Identify which cell holds the provided text, then report its [x, y] central coordinate. 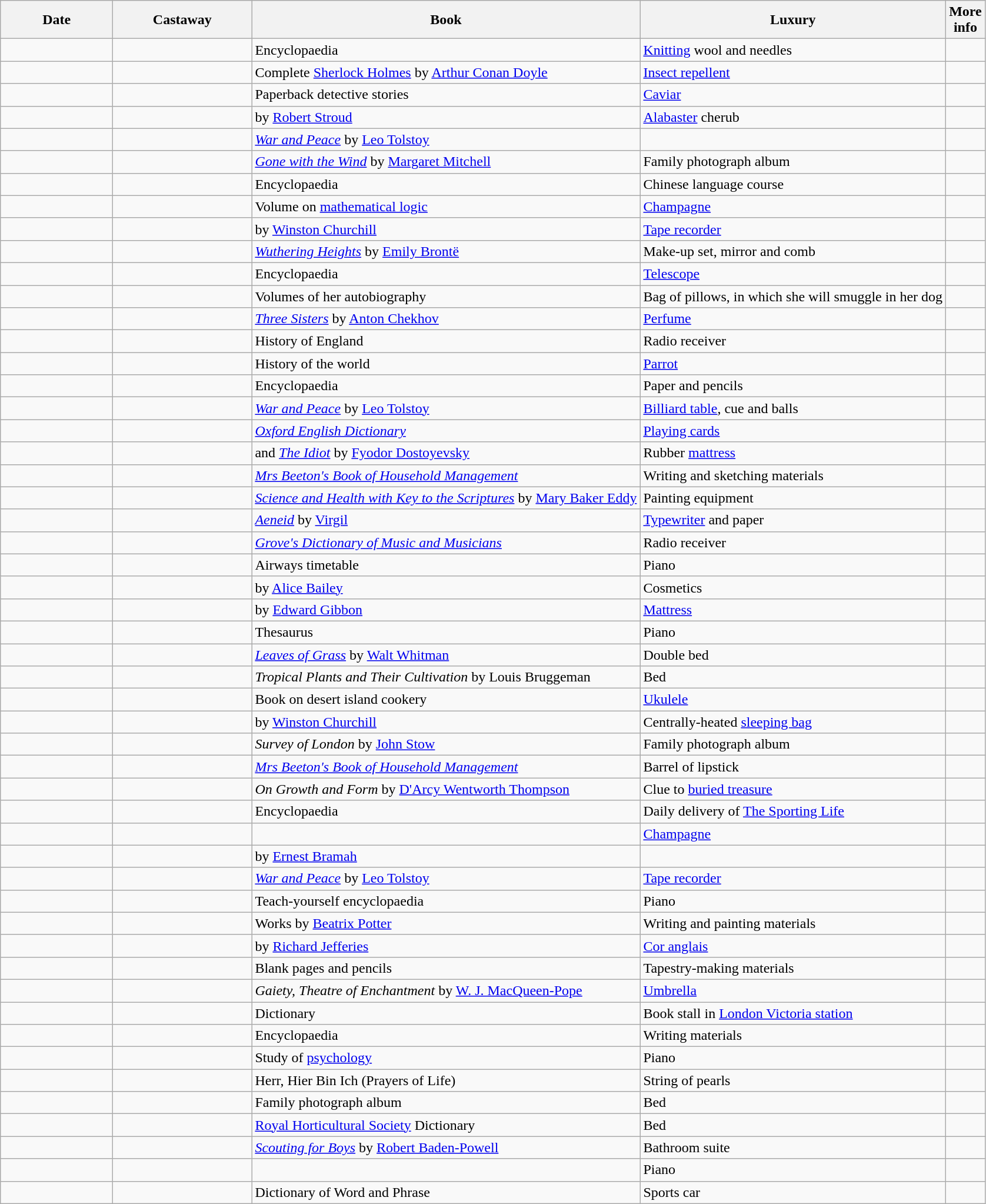
Oxford English Dictionary [446, 431]
Parrot [793, 364]
Scouting for Boys by Robert Baden-Powell [446, 1148]
Cor anglais [793, 946]
Herr, Hier Bin Ich (Prayers of Life) [446, 1080]
Rubber mattress [793, 453]
Umbrella [793, 990]
Double bed [793, 655]
Mattress [793, 610]
by Robert Stroud [446, 117]
Gaiety, Theatre of Enchantment by W. J. MacQueen-Pope [446, 990]
Painting equipment [793, 498]
Bag of pillows, in which she will smuggle in her dog [793, 296]
Survey of London by John Stow [446, 744]
Paperback detective stories [446, 95]
by Ernest Bramah [446, 856]
Sports car [793, 1192]
Three Sisters by Anton Chekhov [446, 319]
Caviar [793, 95]
Writing materials [793, 1036]
Writing and sketching materials [793, 475]
Chinese language course [793, 184]
Volumes of her autobiography [446, 296]
Dictionary of Word and Phrase [446, 1192]
Typewriter and paper [793, 520]
Teach-yourself encyclopaedia [446, 901]
Luxury [793, 20]
Moreinfo [966, 20]
by Edward Gibbon [446, 610]
Insect repellent [793, 72]
Complete Sherlock Holmes by Arthur Conan Doyle [446, 72]
On Growth and Form by D'Arcy Wentworth Thompson [446, 789]
Royal Horticultural Society Dictionary [446, 1125]
Book [446, 20]
Dictionary [446, 1013]
Perfume [793, 319]
Cosmetics [793, 587]
Blank pages and pencils [446, 968]
Clue to buried treasure [793, 789]
Works by Beatrix Potter [446, 923]
Tropical Plants and Their Cultivation by Louis Bruggeman [446, 677]
Barrel of lipstick [793, 767]
Date [56, 20]
Book stall in London Victoria station [793, 1013]
Aeneid by Virgil [446, 520]
Playing cards [793, 431]
Writing and painting materials [793, 923]
Knitting wool and needles [793, 50]
History of England [446, 341]
Leaves of Grass by Walt Whitman [446, 655]
Science and Health with Key to the Scriptures by Mary Baker Eddy [446, 498]
and The Idiot by Fyodor Dostoyevsky [446, 453]
Book on desert island cookery [446, 700]
Wuthering Heights by Emily Brontë [446, 251]
Make-up set, mirror and comb [793, 251]
Tapestry-making materials [793, 968]
Daily delivery of The Sporting Life [793, 811]
by Alice Bailey [446, 587]
Paper and pencils [793, 386]
Billiard table, cue and balls [793, 408]
Centrally-heated sleeping bag [793, 722]
Gone with the Wind by Margaret Mitchell [446, 162]
Thesaurus [446, 632]
Airways timetable [446, 565]
Volume on mathematical logic [446, 207]
History of the world [446, 364]
Bathroom suite [793, 1148]
Study of psychology [446, 1058]
Telescope [793, 274]
Alabaster cherub [793, 117]
Ukulele [793, 700]
Castaway [182, 20]
String of pearls [793, 1080]
Grove's Dictionary of Music and Musicians [446, 543]
by Richard Jefferies [446, 946]
